Extract the (x, y) coordinate from the center of the cell holding the provided text.  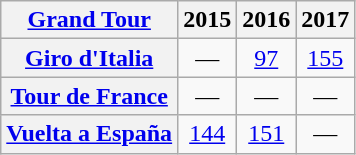
2015 (208, 20)
97 (266, 58)
Tour de France (90, 96)
Grand Tour (90, 20)
Vuelta a España (90, 134)
155 (326, 58)
2017 (326, 20)
144 (208, 134)
2016 (266, 20)
151 (266, 134)
Giro d'Italia (90, 58)
